Locate the cell with the specified text and output its (x, y) center coordinate. 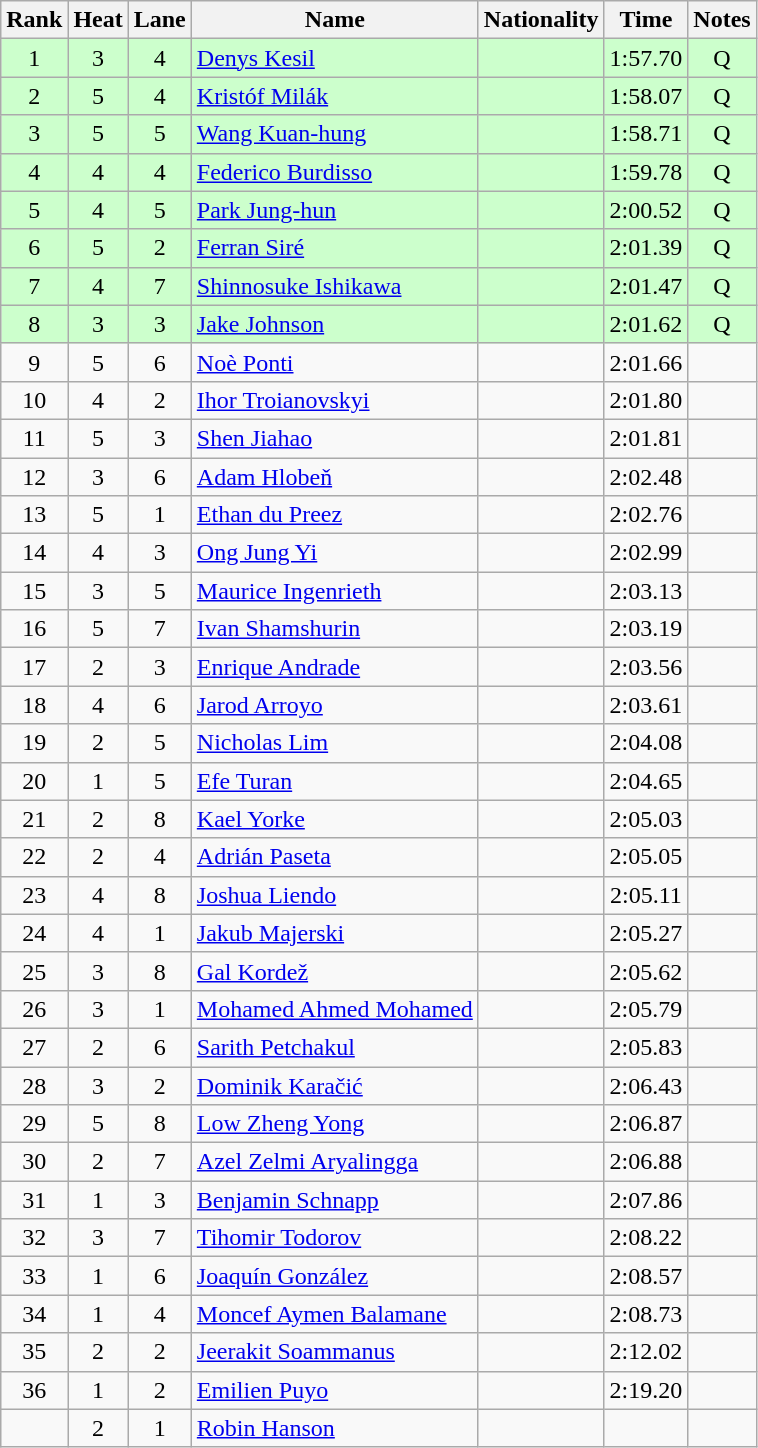
2:06.43 (646, 1085)
2:01.81 (646, 438)
1:59.78 (646, 172)
9 (34, 362)
Gal Kordež (334, 971)
Moncef Aymen Balamane (334, 1314)
2:02.99 (646, 553)
Jakub Majerski (334, 933)
2:01.62 (646, 324)
1:58.71 (646, 134)
2:02.48 (646, 477)
Sarith Petchakul (334, 1047)
Park Jung-hun (334, 210)
25 (34, 971)
Adrián Paseta (334, 857)
2:08.73 (646, 1314)
15 (34, 591)
2:05.05 (646, 857)
Heat (98, 20)
Shen Jiahao (334, 438)
Shinnosuke Ishikawa (334, 286)
2:19.20 (646, 1390)
12 (34, 477)
2:04.08 (646, 743)
2:08.57 (646, 1276)
Mohamed Ahmed Mohamed (334, 1009)
2:08.22 (646, 1238)
Ethan du Preez (334, 515)
10 (34, 400)
Kael Yorke (334, 819)
Low Zheng Yong (334, 1124)
31 (34, 1200)
14 (34, 553)
2:01.47 (646, 286)
2:04.65 (646, 781)
Name (334, 20)
Ferran Siré (334, 248)
Wang Kuan-hung (334, 134)
20 (34, 781)
22 (34, 857)
2:07.86 (646, 1200)
Kristóf Milák (334, 96)
Notes (722, 20)
2:06.88 (646, 1162)
Ihor Troianovskyi (334, 400)
2:02.76 (646, 515)
11 (34, 438)
Benjamin Schnapp (334, 1200)
34 (34, 1314)
Joshua Liendo (334, 895)
2:05.79 (646, 1009)
Enrique Andrade (334, 667)
32 (34, 1238)
2:03.19 (646, 629)
28 (34, 1085)
Ong Jung Yi (334, 553)
Jake Johnson (334, 324)
Denys Kesil (334, 58)
Emilien Puyo (334, 1390)
Nicholas Lim (334, 743)
Efe Turan (334, 781)
35 (34, 1352)
2:01.66 (646, 362)
Joaquín González (334, 1276)
2:05.62 (646, 971)
13 (34, 515)
Dominik Karačić (334, 1085)
Ivan Shamshurin (334, 629)
Federico Burdisso (334, 172)
2:00.52 (646, 210)
2:03.61 (646, 705)
24 (34, 933)
Tihomir Todorov (334, 1238)
16 (34, 629)
2:05.11 (646, 895)
1:57.70 (646, 58)
Jeerakit Soammanus (334, 1352)
Rank (34, 20)
2:05.83 (646, 1047)
2:06.87 (646, 1124)
Lane (160, 20)
1:58.07 (646, 96)
21 (34, 819)
2:12.02 (646, 1352)
Maurice Ingenrieth (334, 591)
29 (34, 1124)
2:05.03 (646, 819)
Noè Ponti (334, 362)
2:03.13 (646, 591)
Time (646, 20)
17 (34, 667)
Robin Hanson (334, 1428)
18 (34, 705)
Jarod Arroyo (334, 705)
27 (34, 1047)
30 (34, 1162)
2:05.27 (646, 933)
33 (34, 1276)
36 (34, 1390)
Azel Zelmi Aryalingga (334, 1162)
Nationality (541, 20)
26 (34, 1009)
19 (34, 743)
23 (34, 895)
2:03.56 (646, 667)
2:01.80 (646, 400)
2:01.39 (646, 248)
Adam Hlobeň (334, 477)
